Determine the [x, y] coordinate at the center of the cell enclosing the given text.  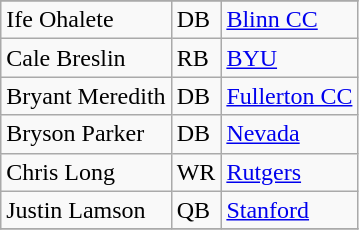
Rutgers [290, 172]
Ife Ohalete [86, 20]
Chris Long [86, 172]
RB [196, 58]
BYU [290, 58]
Bryson Parker [86, 134]
Fullerton CC [290, 96]
Justin Lamson [86, 210]
Stanford [290, 210]
Blinn CC [290, 20]
Bryant Meredith [86, 96]
Cale Breslin [86, 58]
Nevada [290, 134]
WR [196, 172]
QB [196, 210]
